Find where the given text appears and provide that cell's center as (X, Y) coordinate. 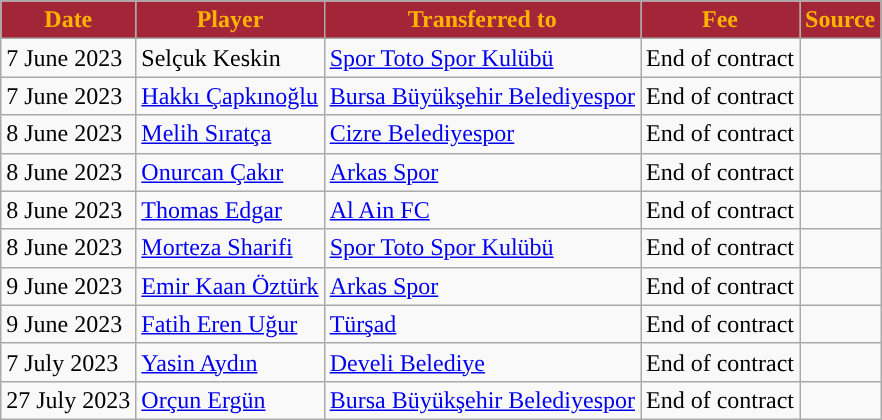
Morteza Sharifi (230, 248)
Orçun Ergün (230, 400)
Cizre Belediyespor (482, 134)
27 July 2023 (68, 400)
7 July 2023 (68, 362)
Develi Belediye (482, 362)
Melih Sıratça (230, 134)
Fatih Eren Uğur (230, 324)
Türşad (482, 324)
Hakkı Çapkınoğlu (230, 96)
Transferred to (482, 20)
Emir Kaan Öztürk (230, 286)
Al Ain FC (482, 210)
Fee (720, 20)
Thomas Edgar (230, 210)
Date (68, 20)
Player (230, 20)
Source (840, 20)
Onurcan Çakır (230, 172)
Selçuk Keskin (230, 58)
Yasin Aydın (230, 362)
